For the text-containing cell, return its midpoint in [X, Y] coordinate format. 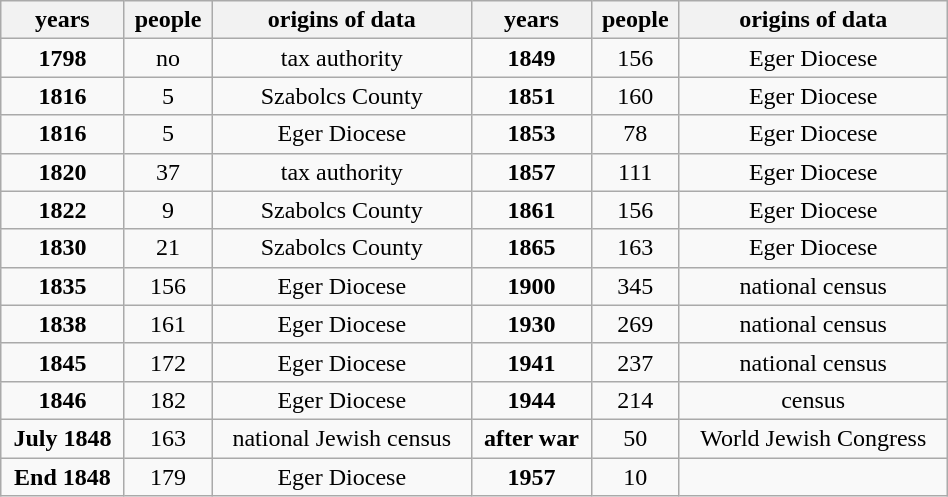
182 [168, 400]
1849 [532, 58]
End 1848 [62, 477]
1822 [62, 210]
269 [635, 324]
1944 [532, 400]
21 [168, 248]
214 [635, 400]
census [813, 400]
July 1848 [62, 438]
345 [635, 286]
161 [168, 324]
1941 [532, 362]
1851 [532, 96]
179 [168, 477]
111 [635, 172]
after war [532, 438]
World Jewish Congress [813, 438]
1838 [62, 324]
37 [168, 172]
1861 [532, 210]
1798 [62, 58]
national Jewish census [342, 438]
50 [635, 438]
78 [635, 134]
1830 [62, 248]
9 [168, 210]
1820 [62, 172]
1857 [532, 172]
1930 [532, 324]
1846 [62, 400]
1957 [532, 477]
1900 [532, 286]
1853 [532, 134]
10 [635, 477]
no [168, 58]
172 [168, 362]
1845 [62, 362]
237 [635, 362]
1835 [62, 286]
1865 [532, 248]
160 [635, 96]
